Find where the given text appears and provide that cell's center as [X, Y] coordinate. 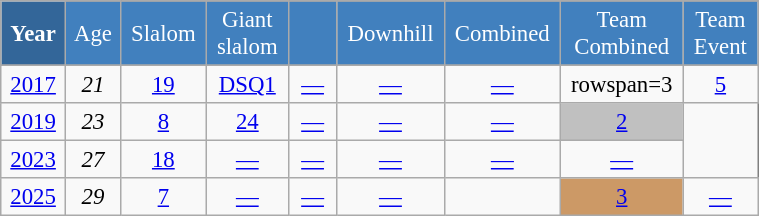
Team Event [720, 34]
Giantslalom [247, 34]
2017 [34, 85]
2023 [34, 160]
Slalom [163, 34]
TeamCombined [622, 34]
Combined [502, 34]
19 [163, 85]
29 [92, 197]
Age [92, 34]
7 [163, 197]
27 [92, 160]
rowspan=3 [622, 85]
2025 [34, 197]
2019 [34, 122]
8 [163, 122]
24 [247, 122]
3 [622, 197]
Year [34, 34]
18 [163, 160]
2 [622, 122]
21 [92, 85]
Downhill [390, 34]
23 [92, 122]
DSQ1 [247, 85]
5 [720, 85]
